Detect which cell encompasses the target text, then output its [x, y] center coordinate. 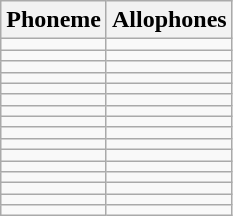
Phoneme [54, 20]
Allophones [169, 20]
